Search for the cell housing the specified text and yield its (X, Y) center coordinate. 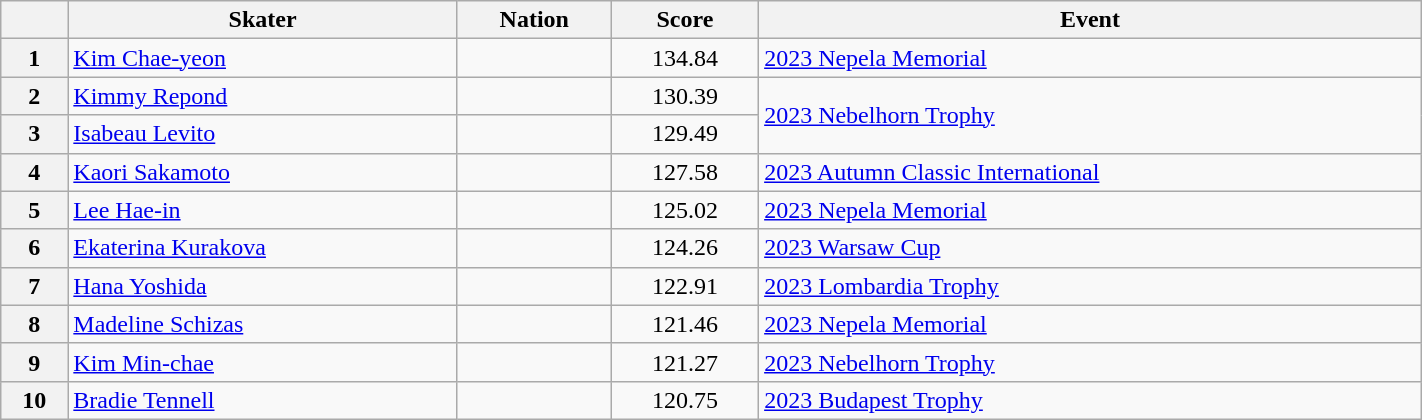
Skater (263, 20)
2023 Warsaw Cup (1090, 248)
Nation (534, 20)
Ekaterina Kurakova (263, 248)
6 (34, 248)
134.84 (684, 58)
2023 Lombardia Trophy (1090, 286)
9 (34, 362)
Lee Hae-in (263, 210)
7 (34, 286)
121.27 (684, 362)
2023 Autumn Classic International (1090, 172)
129.49 (684, 134)
127.58 (684, 172)
121.46 (684, 324)
2023 Budapest Trophy (1090, 400)
4 (34, 172)
125.02 (684, 210)
124.26 (684, 248)
2 (34, 96)
Kimmy Repond (263, 96)
Kaori Sakamoto (263, 172)
Bradie Tennell (263, 400)
3 (34, 134)
122.91 (684, 286)
120.75 (684, 400)
Isabeau Levito (263, 134)
Madeline Schizas (263, 324)
Event (1090, 20)
Score (684, 20)
Kim Min-chae (263, 362)
8 (34, 324)
1 (34, 58)
130.39 (684, 96)
Kim Chae-yeon (263, 58)
Hana Yoshida (263, 286)
10 (34, 400)
5 (34, 210)
